Search for the cell housing the specified text and yield its (x, y) center coordinate. 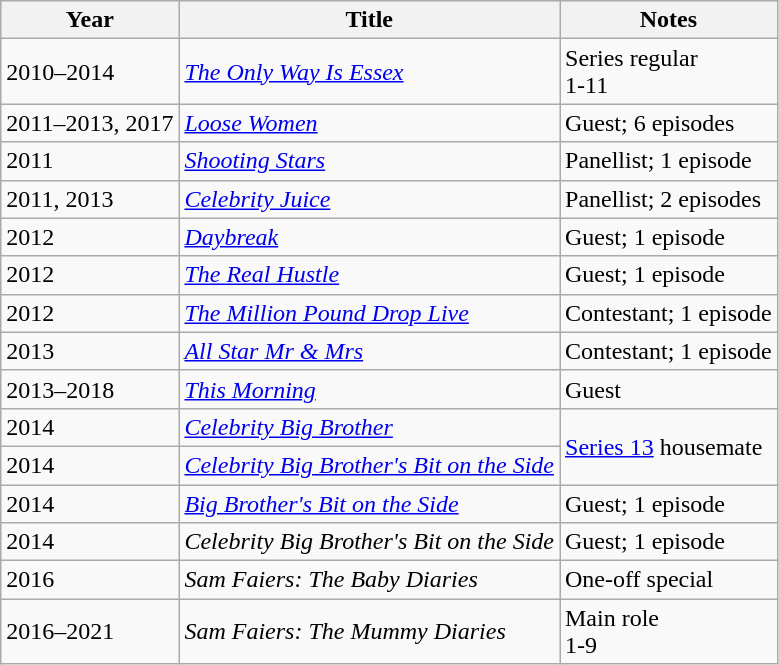
Series regular1-11 (669, 72)
Panellist; 1 episode (669, 161)
2011–2013, 2017 (90, 123)
This Morning (370, 389)
Panellist; 2 episodes (669, 199)
2016–2021 (90, 632)
Main role1-9 (669, 632)
Sam Faiers: The Mummy Diaries (370, 632)
2011, 2013 (90, 199)
Sam Faiers: The Baby Diaries (370, 580)
Notes (669, 20)
2013–2018 (90, 389)
2013 (90, 351)
One-off special (669, 580)
Series 13 housemate (669, 446)
Big Brother's Bit on the Side (370, 503)
Shooting Stars (370, 161)
2016 (90, 580)
Loose Women (370, 123)
2010–2014 (90, 72)
Guest (669, 389)
2011 (90, 161)
Year (90, 20)
The Real Hustle (370, 275)
The Million Pound Drop Live (370, 313)
Celebrity Juice (370, 199)
The Only Way Is Essex (370, 72)
Daybreak (370, 237)
Celebrity Big Brother (370, 427)
Title (370, 20)
All Star Mr & Mrs (370, 351)
Guest; 6 episodes (669, 123)
